For the text-containing cell, return its midpoint in [x, y] coordinate format. 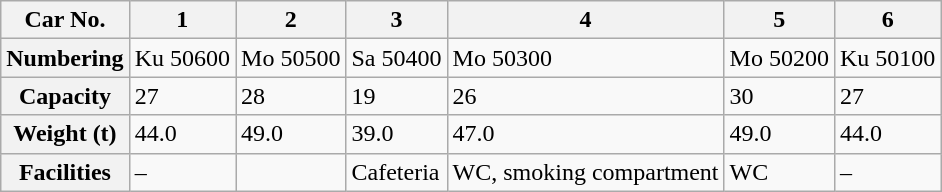
3 [396, 20]
Sa 50400 [396, 58]
Ku 50100 [887, 58]
Weight (t) [65, 134]
Numbering [65, 58]
Mo 50300 [586, 58]
Cafeteria [396, 172]
WC, smoking compartment [586, 172]
19 [396, 96]
47.0 [586, 134]
Ku 50600 [182, 58]
5 [779, 20]
39.0 [396, 134]
1 [182, 20]
28 [291, 96]
Mo 50500 [291, 58]
WC [779, 172]
26 [586, 96]
30 [779, 96]
Facilities [65, 172]
4 [586, 20]
Capacity [65, 96]
6 [887, 20]
Car No. [65, 20]
Mo 50200 [779, 58]
2 [291, 20]
